Scan for the cell matching the given text and deliver its (X, Y) coordinate at center. 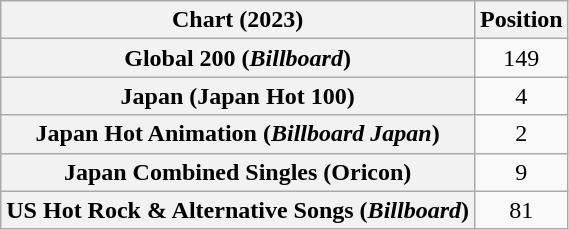
Japan (Japan Hot 100) (238, 96)
9 (521, 172)
4 (521, 96)
81 (521, 210)
Position (521, 20)
Global 200 (Billboard) (238, 58)
US Hot Rock & Alternative Songs (Billboard) (238, 210)
Chart (2023) (238, 20)
149 (521, 58)
2 (521, 134)
Japan Combined Singles (Oricon) (238, 172)
Japan Hot Animation (Billboard Japan) (238, 134)
